Locate the cell with the specified text and output its [X, Y] center coordinate. 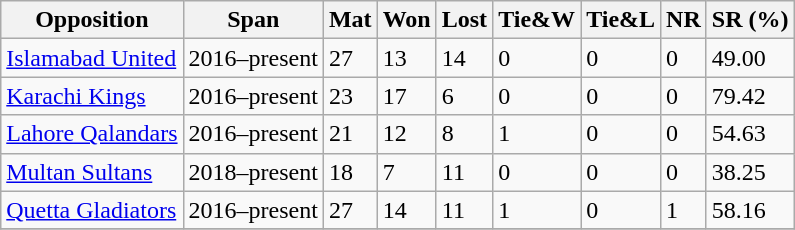
6 [464, 96]
49.00 [750, 58]
NR [684, 20]
Span [253, 20]
54.63 [750, 134]
Tie&L [621, 20]
17 [406, 96]
21 [350, 134]
58.16 [750, 210]
7 [406, 172]
12 [406, 134]
8 [464, 134]
Islamabad United [92, 58]
Mat [350, 20]
Multan Sultans [92, 172]
Lahore Qalandars [92, 134]
Quetta Gladiators [92, 210]
Lost [464, 20]
Karachi Kings [92, 96]
Tie&W [537, 20]
18 [350, 172]
2018–present [253, 172]
13 [406, 58]
Opposition [92, 20]
23 [350, 96]
38.25 [750, 172]
Won [406, 20]
79.42 [750, 96]
SR (%) [750, 20]
